Return [X, Y] of the center of cell containing provided text 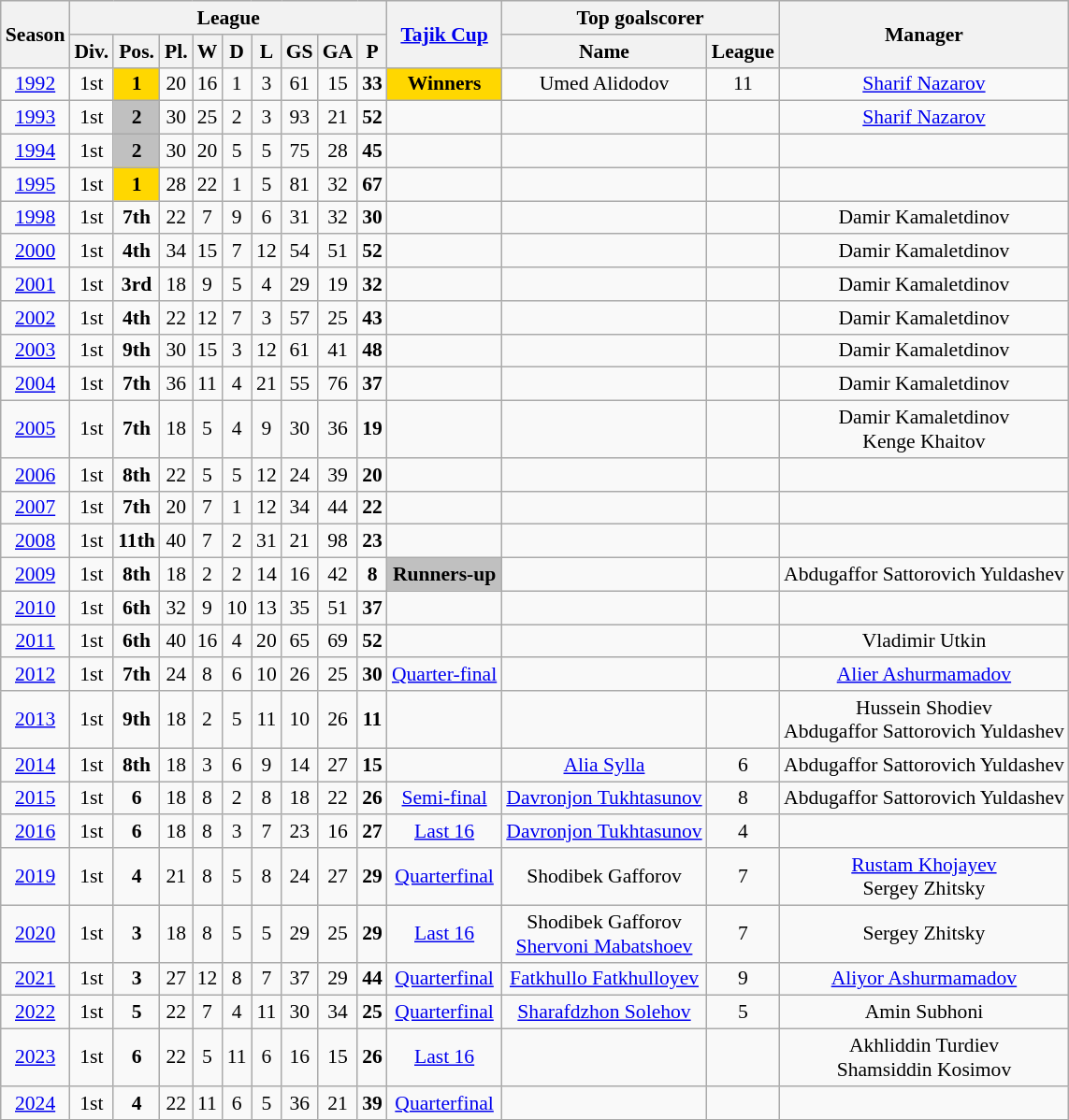
11th [137, 541]
2000 [36, 251]
Aliyor Ashurmamadov [924, 979]
Umed Alidodov [604, 84]
Shodibek Gafforov Shervoni Mabatshoev [604, 933]
98 [339, 541]
57 [299, 318]
2005 [36, 430]
Name [604, 51]
1998 [36, 218]
Sharafdzhon Solehov [604, 1012]
2013 [36, 720]
2021 [36, 979]
2015 [36, 798]
3rd [137, 284]
Akhliddin Turdiev Shamsiddin Kosimov [924, 1058]
2002 [36, 318]
2022 [36, 1012]
2012 [36, 675]
13 [267, 608]
45 [372, 151]
54 [299, 251]
D [237, 51]
Season [36, 34]
GA [339, 51]
2023 [36, 1058]
Vladimir Utkin [924, 641]
Winners [444, 84]
Hussein Shodiev Abdugaffor Sattorovich Yuldashev [924, 720]
1995 [36, 184]
2014 [36, 765]
1993 [36, 118]
L [267, 51]
33 [372, 84]
Fatkhullo Fatkhulloyev [604, 979]
2007 [36, 508]
W [208, 51]
43 [372, 318]
Damir Kamaletdinov Kenge Khaitov [924, 430]
81 [299, 184]
2024 [36, 1103]
67 [372, 184]
76 [339, 384]
2001 [36, 284]
2004 [36, 384]
2008 [36, 541]
Div. [92, 51]
65 [299, 641]
GS [299, 51]
2010 [36, 608]
2006 [36, 475]
55 [299, 384]
Sergey Zhitsky [924, 933]
Alia Sylla [604, 765]
Alier Ashurmamadov [924, 675]
2009 [36, 575]
P [372, 51]
48 [372, 351]
Tajik Cup [444, 34]
93 [299, 118]
Manager [924, 34]
2011 [36, 641]
Runners-up [444, 575]
75 [299, 151]
Top goalscorer [640, 18]
2016 [36, 832]
42 [339, 575]
Semi-final [444, 798]
2019 [36, 877]
1994 [36, 151]
Pl. [176, 51]
2003 [36, 351]
2020 [36, 933]
35 [299, 608]
Shodibek Gafforov [604, 877]
Amin Subhoni [924, 1012]
69 [339, 641]
1992 [36, 84]
Quarter-final [444, 675]
41 [339, 351]
Pos. [137, 51]
Rustam Khojayev Sergey Zhitsky [924, 877]
